Pinpoint the cell where the given text exists, returning its [x, y] midpoint coordinate. 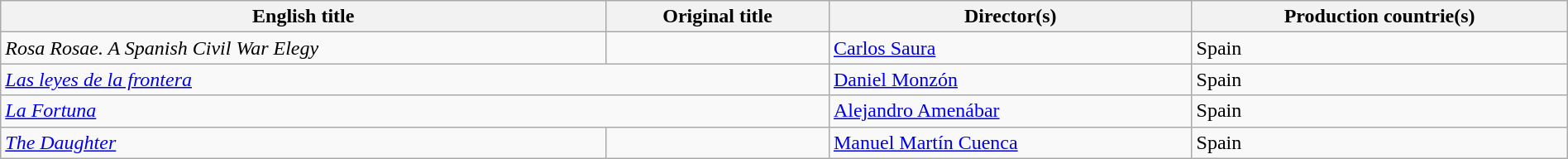
The Daughter [304, 142]
Rosa Rosae. A Spanish Civil War Elegy [304, 48]
Las leyes de la frontera [415, 79]
Daniel Monzón [1011, 79]
Carlos Saura [1011, 48]
English title [304, 17]
Original title [718, 17]
Manuel Martín Cuenca [1011, 142]
La Fortuna [415, 111]
Production countrie(s) [1379, 17]
Alejandro Amenábar [1011, 111]
Director(s) [1011, 17]
